Determine the [x, y] coordinate at the center of the cell enclosing the given text.  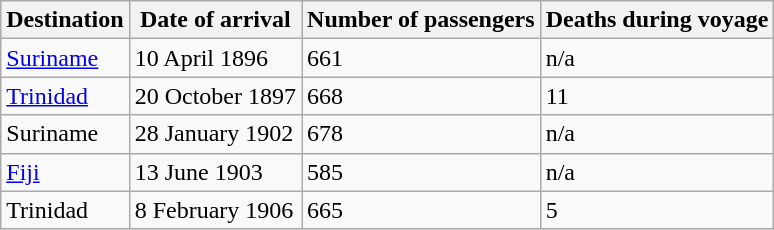
20 October 1897 [215, 96]
Number of passengers [422, 20]
585 [422, 172]
Date of arrival [215, 20]
Deaths during voyage [657, 20]
Fiji [65, 172]
10 April 1896 [215, 58]
28 January 1902 [215, 134]
Destination [65, 20]
668 [422, 96]
661 [422, 58]
13 June 1903 [215, 172]
678 [422, 134]
11 [657, 96]
665 [422, 210]
5 [657, 210]
8 February 1906 [215, 210]
